Determine the [x, y] coordinate at the center of the cell enclosing the given text.  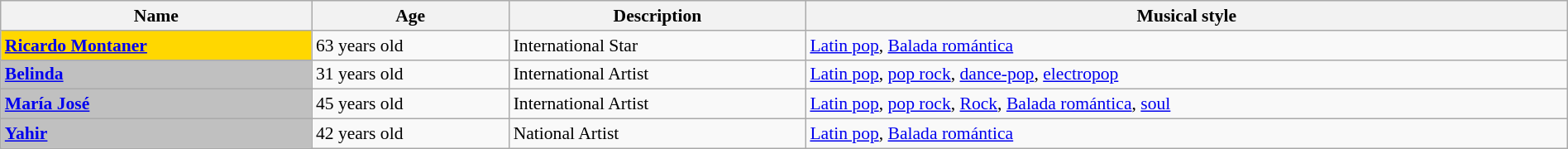
Name [156, 16]
Description [658, 16]
María José [156, 104]
Yahir [156, 134]
Musical style [1186, 16]
Age [410, 16]
International Star [658, 46]
Latin pop, pop rock, dance-pop, electropop [1186, 74]
63 years old [410, 46]
45 years old [410, 104]
National Artist [658, 134]
31 years old [410, 74]
Ricardo Montaner [156, 46]
Latin pop, pop rock, Rock, Balada romántica, soul [1186, 104]
Belinda [156, 74]
42 years old [410, 134]
